Capture the cell that displays the provided text and extract its [X, Y] central coordinate. 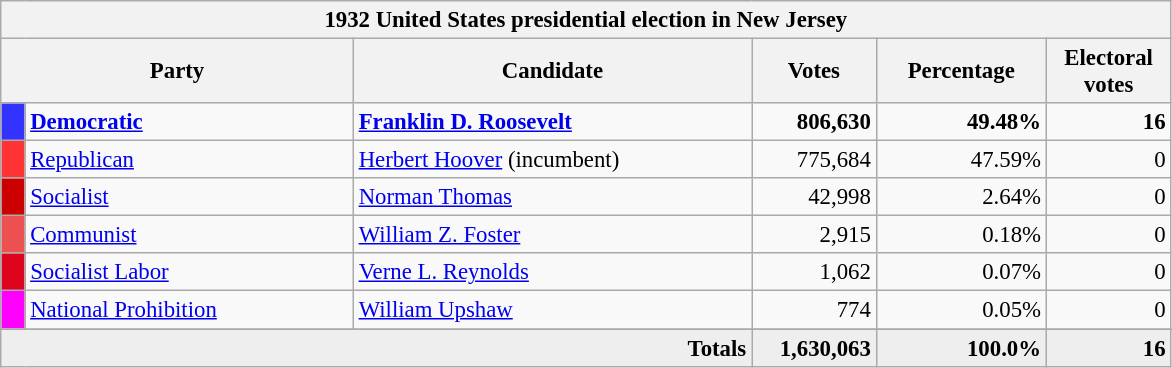
Candidate [552, 72]
National Prohibition [189, 310]
Franklin D. Roosevelt [552, 122]
Percentage [961, 72]
Communist [189, 235]
1932 United States presidential election in New Jersey [586, 20]
Democratic [189, 122]
Totals [376, 348]
47.59% [961, 160]
1,062 [814, 273]
Party [178, 72]
2,915 [814, 235]
0.18% [961, 235]
Votes [814, 72]
William Z. Foster [552, 235]
806,630 [814, 122]
774 [814, 310]
Socialist Labor [189, 273]
0.05% [961, 310]
0.07% [961, 273]
Verne L. Reynolds [552, 273]
William Upshaw [552, 310]
Electoral votes [1108, 72]
Republican [189, 160]
42,998 [814, 197]
775,684 [814, 160]
Herbert Hoover (incumbent) [552, 160]
1,630,063 [814, 348]
Norman Thomas [552, 197]
49.48% [961, 122]
100.0% [961, 348]
Socialist [189, 197]
2.64% [961, 197]
